Return the (x, y) coordinate for the center point of the cell that contains the specified text.  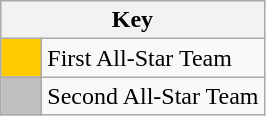
First All-Star Team (153, 58)
Key (132, 20)
Second All-Star Team (153, 96)
